Output the (X, Y) coordinate of the center of the cell containing the given text.  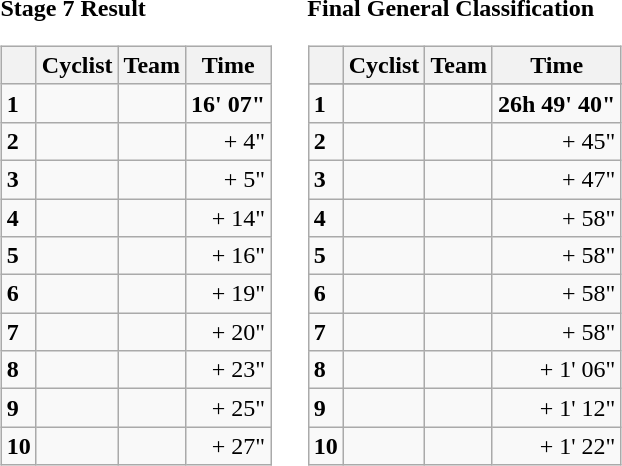
26h 49' 40" (556, 103)
+ 45" (556, 141)
+ 14" (228, 217)
+ 20" (228, 332)
+ 23" (228, 370)
+ 4" (228, 141)
+ 1' 12" (556, 408)
+ 1' 22" (556, 446)
+ 25" (228, 408)
+ 27" (228, 446)
+ 16" (228, 256)
+ 1' 06" (556, 370)
16' 07" (228, 103)
+ 19" (228, 294)
+ 5" (228, 179)
+ 47" (556, 179)
